Provide the [X, Y] coordinate of the cell's center where the given text is located.  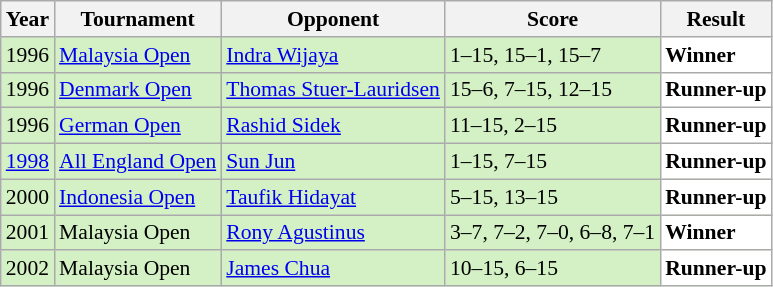
1–15, 15–1, 15–7 [552, 55]
1–15, 7–15 [552, 162]
15–6, 7–15, 12–15 [552, 90]
Taufik Hidayat [333, 197]
2001 [28, 233]
2000 [28, 197]
Sun Jun [333, 162]
2002 [28, 269]
Denmark Open [138, 90]
Opponent [333, 19]
5–15, 13–15 [552, 197]
Rashid Sidek [333, 126]
1998 [28, 162]
3–7, 7–2, 7–0, 6–8, 7–1 [552, 233]
10–15, 6–15 [552, 269]
German Open [138, 126]
11–15, 2–15 [552, 126]
All England Open [138, 162]
Rony Agustinus [333, 233]
Indra Wijaya [333, 55]
James Chua [333, 269]
Year [28, 19]
Score [552, 19]
Tournament [138, 19]
Result [716, 19]
Thomas Stuer-Lauridsen [333, 90]
Indonesia Open [138, 197]
